Return the [X, Y] coordinate for the center point of the cell that contains the specified text.  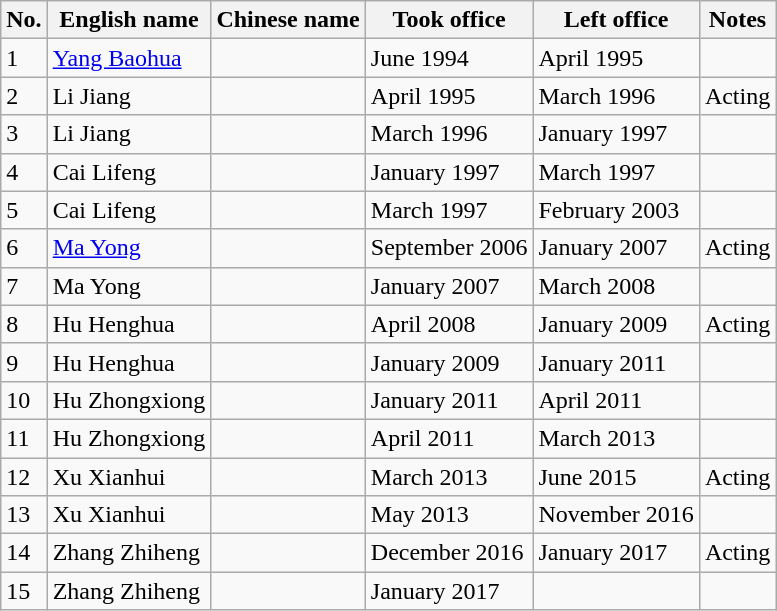
3 [24, 134]
Yang Baohua [129, 58]
14 [24, 553]
Notes [737, 20]
9 [24, 362]
June 1994 [449, 58]
6 [24, 248]
February 2003 [616, 210]
March 2008 [616, 286]
11 [24, 438]
15 [24, 591]
1 [24, 58]
June 2015 [616, 477]
English name [129, 20]
Took office [449, 20]
November 2016 [616, 515]
December 2016 [449, 553]
No. [24, 20]
September 2006 [449, 248]
May 2013 [449, 515]
4 [24, 172]
13 [24, 515]
5 [24, 210]
10 [24, 400]
2 [24, 96]
8 [24, 324]
April 2008 [449, 324]
Left office [616, 20]
12 [24, 477]
7 [24, 286]
Chinese name [288, 20]
